Locate the cell with the specified text and output its [x, y] center coordinate. 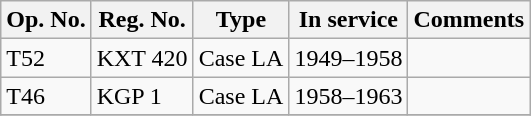
Op. No. [46, 20]
KGP 1 [142, 96]
In service [348, 20]
T52 [46, 58]
Reg. No. [142, 20]
Type [241, 20]
1949–1958 [348, 58]
1958–1963 [348, 96]
Comments [469, 20]
KXT 420 [142, 58]
T46 [46, 96]
